For the text-containing cell, return its midpoint in (X, Y) coordinate format. 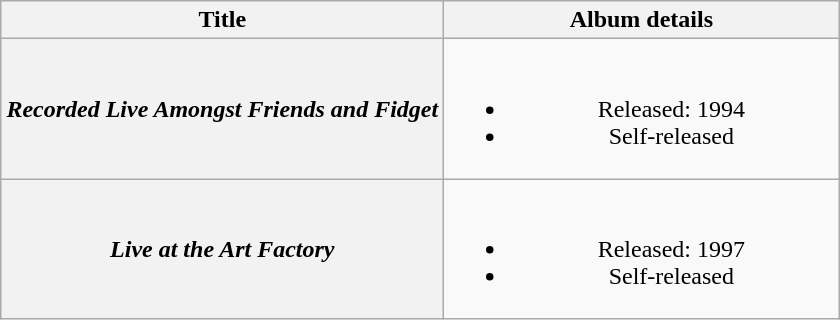
Title (222, 20)
Live at the Art Factory (222, 249)
Album details (642, 20)
Released: 1997Self-released (642, 249)
Recorded Live Amongst Friends and Fidget (222, 109)
Released: 1994Self-released (642, 109)
